Locate the cell with the specified text and output its (x, y) center coordinate. 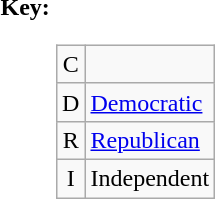
D (71, 102)
C (71, 64)
Democratic (150, 102)
R (71, 140)
Republican (150, 140)
I (71, 178)
Independent (150, 178)
